Scan for the cell matching the given text and deliver its [X, Y] coordinate at center. 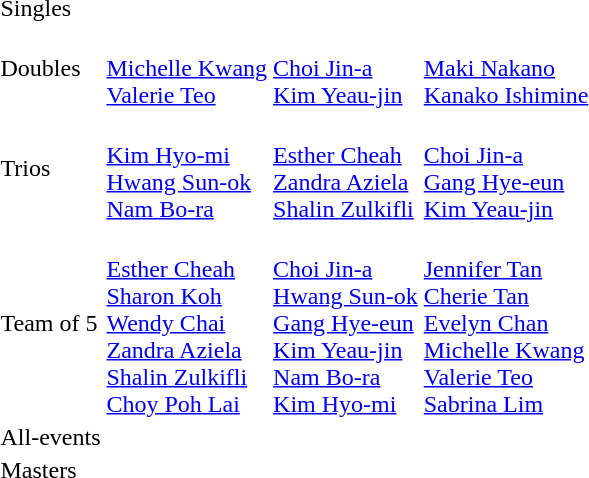
Kim Hyo-miHwang Sun-okNam Bo-ra [187, 168]
Choi Jin-aKim Yeau-jin [346, 68]
Esther CheahSharon KohWendy ChaiZandra AzielaShalin ZulkifliChoy Poh Lai [187, 323]
Esther CheahZandra AzielaShalin Zulkifli [346, 168]
Choi Jin-aHwang Sun-okGang Hye-eunKim Yeau-jinNam Bo-raKim Hyo-mi [346, 323]
Michelle KwangValerie Teo [187, 68]
